For the text-containing cell, return its midpoint in (X, Y) coordinate format. 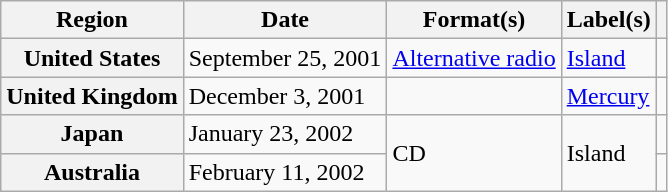
Region (92, 20)
Mercury (608, 96)
December 3, 2001 (285, 96)
February 11, 2002 (285, 172)
Japan (92, 134)
Format(s) (474, 20)
United Kingdom (92, 96)
January 23, 2002 (285, 134)
United States (92, 58)
Australia (92, 172)
Label(s) (608, 20)
September 25, 2001 (285, 58)
Date (285, 20)
CD (474, 153)
Alternative radio (474, 58)
